Locate the cell with the specified text and output its [X, Y] center coordinate. 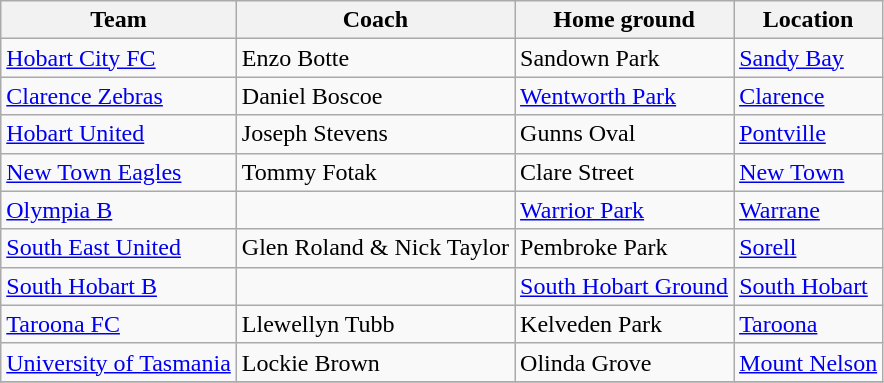
Team [119, 20]
Olympia B [119, 210]
Olinda Grove [624, 362]
Warrior Park [624, 210]
Sandy Bay [808, 58]
South East United [119, 248]
Location [808, 20]
Mount Nelson [808, 362]
South Hobart Ground [624, 286]
Home ground [624, 20]
Taroona FC [119, 324]
Lockie Brown [375, 362]
Glen Roland & Nick Taylor [375, 248]
Clarence Zebras [119, 96]
Sorell [808, 248]
Tommy Fotak [375, 172]
Daniel Boscoe [375, 96]
Hobart City FC [119, 58]
Kelveden Park [624, 324]
New Town [808, 172]
Gunns Oval [624, 134]
Llewellyn Tubb [375, 324]
New Town Eagles [119, 172]
Pontville [808, 134]
Taroona [808, 324]
Joseph Stevens [375, 134]
University of Tasmania [119, 362]
Pembroke Park [624, 248]
Clarence [808, 96]
Wentworth Park [624, 96]
Hobart United [119, 134]
Sandown Park [624, 58]
South Hobart B [119, 286]
Warrane [808, 210]
Enzo Botte [375, 58]
Coach [375, 20]
Clare Street [624, 172]
South Hobart [808, 286]
